Determine the [x, y] coordinate at the center of the cell enclosing the given text.  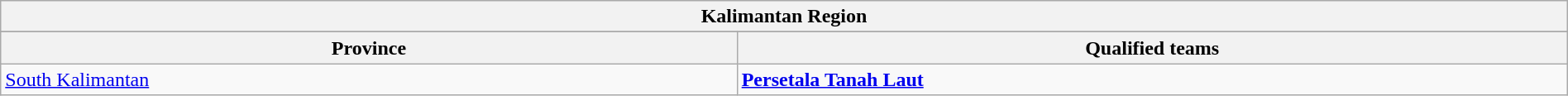
South Kalimantan [369, 79]
Persetala Tanah Laut [1152, 79]
Province [369, 48]
Kalimantan Region [784, 17]
Qualified teams [1152, 48]
